Identify which cell holds the provided text, then report its [x, y] central coordinate. 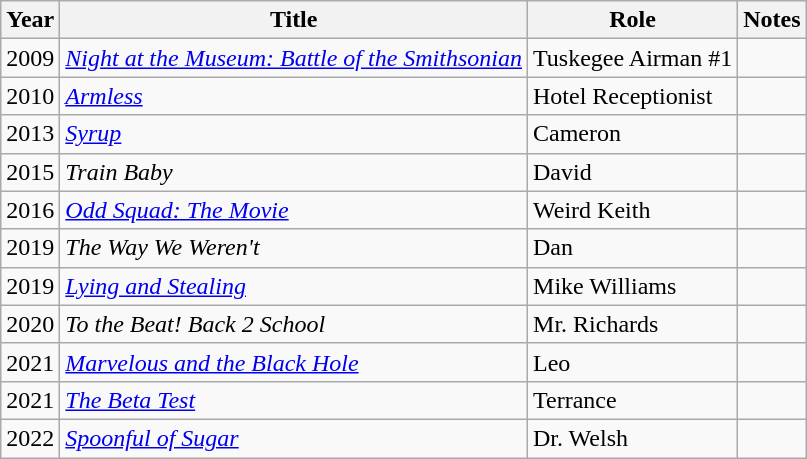
2009 [30, 58]
Leo [633, 362]
Mike Williams [633, 286]
Dan [633, 248]
The Way We Weren't [294, 248]
To the Beat! Back 2 School [294, 324]
Terrance [633, 400]
Dr. Welsh [633, 438]
2022 [30, 438]
Hotel Receptionist [633, 96]
Weird Keith [633, 210]
2010 [30, 96]
Syrup [294, 134]
Mr. Richards [633, 324]
2016 [30, 210]
Train Baby [294, 172]
The Beta Test [294, 400]
Lying and Stealing [294, 286]
Night at the Museum: Battle of the Smithsonian [294, 58]
Cameron [633, 134]
Year [30, 20]
Role [633, 20]
Marvelous and the Black Hole [294, 362]
Spoonful of Sugar [294, 438]
Odd Squad: The Movie [294, 210]
Tuskegee Airman #1 [633, 58]
2013 [30, 134]
Armless [294, 96]
2020 [30, 324]
David [633, 172]
2015 [30, 172]
Title [294, 20]
Notes [772, 20]
